Capture the cell that displays the provided text and extract its [x, y] central coordinate. 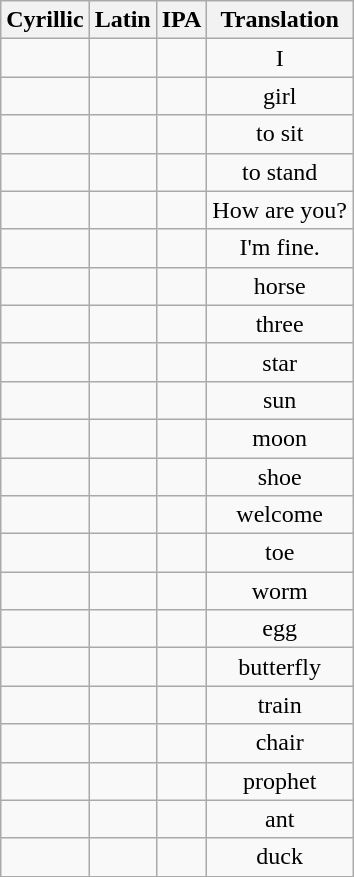
I'm fine. [280, 248]
I [280, 58]
train [280, 705]
chair [280, 743]
Cyrillic [45, 20]
egg [280, 629]
worm [280, 591]
toe [280, 553]
three [280, 324]
to sit [280, 134]
star [280, 362]
duck [280, 857]
sun [280, 400]
welcome [280, 515]
Translation [280, 20]
ant [280, 819]
to stand [280, 172]
IPA [182, 20]
moon [280, 438]
How are you? [280, 210]
butterfly [280, 667]
girl [280, 96]
horse [280, 286]
shoe [280, 477]
Latin [122, 20]
prophet [280, 781]
